Return (X, Y) of the center of cell containing provided text 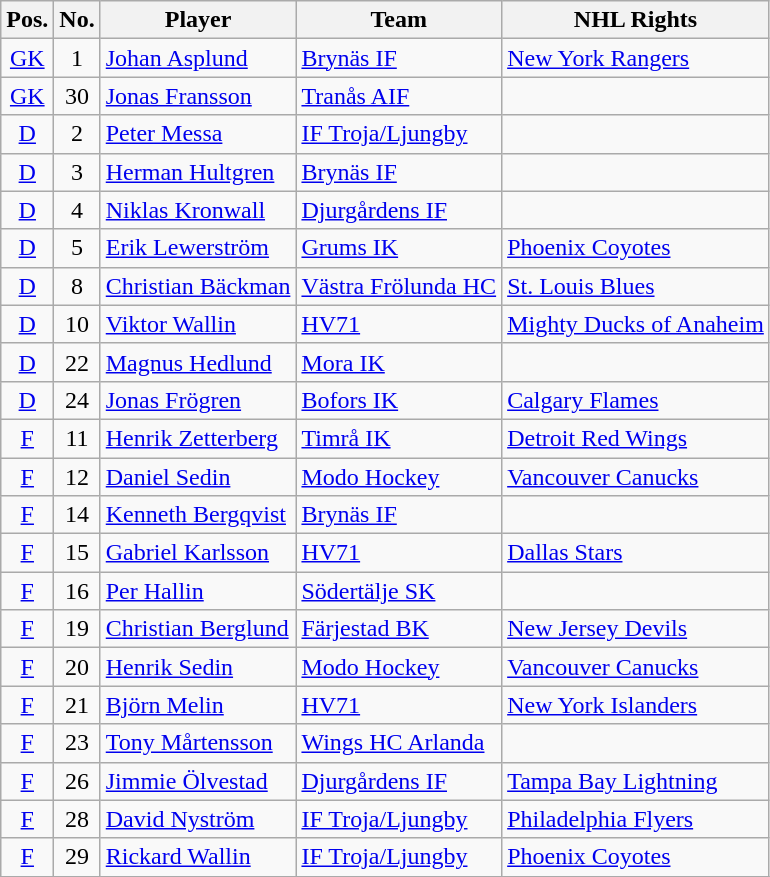
5 (77, 248)
Färjestad BK (399, 629)
Timrå IK (399, 438)
NHL Rights (636, 20)
Christian Bäckman (198, 286)
Viktor Wallin (198, 324)
Tony Mårtensson (198, 743)
24 (77, 400)
22 (77, 362)
Kenneth Bergqvist (198, 515)
12 (77, 477)
Grums IK (399, 248)
Johan Asplund (198, 58)
Mighty Ducks of Anaheim (636, 324)
21 (77, 705)
26 (77, 781)
St. Louis Blues (636, 286)
2 (77, 134)
Södertälje SK (399, 591)
Jonas Fransson (198, 96)
Magnus Hedlund (198, 362)
28 (77, 819)
Erik Lewerström (198, 248)
Daniel Sedin (198, 477)
Pos. (28, 20)
8 (77, 286)
Henrik Sedin (198, 667)
No. (77, 20)
Philadelphia Flyers (636, 819)
Niklas Kronwall (198, 210)
Bofors IK (399, 400)
30 (77, 96)
New York Islanders (636, 705)
Tranås AIF (399, 96)
Peter Messa (198, 134)
New Jersey Devils (636, 629)
20 (77, 667)
Christian Berglund (198, 629)
16 (77, 591)
Team (399, 20)
Calgary Flames (636, 400)
Jonas Frögren (198, 400)
Björn Melin (198, 705)
Jimmie Ölvestad (198, 781)
11 (77, 438)
Detroit Red Wings (636, 438)
Mora IK (399, 362)
Henrik Zetterberg (198, 438)
29 (77, 857)
4 (77, 210)
Gabriel Karlsson (198, 553)
Player (198, 20)
Västra Frölunda HC (399, 286)
14 (77, 515)
3 (77, 172)
1 (77, 58)
Tampa Bay Lightning (636, 781)
19 (77, 629)
10 (77, 324)
Per Hallin (198, 591)
Rickard Wallin (198, 857)
Dallas Stars (636, 553)
David Nyström (198, 819)
Wings HC Arlanda (399, 743)
Herman Hultgren (198, 172)
15 (77, 553)
New York Rangers (636, 58)
23 (77, 743)
